Search for the cell housing the specified text and yield its [X, Y] center coordinate. 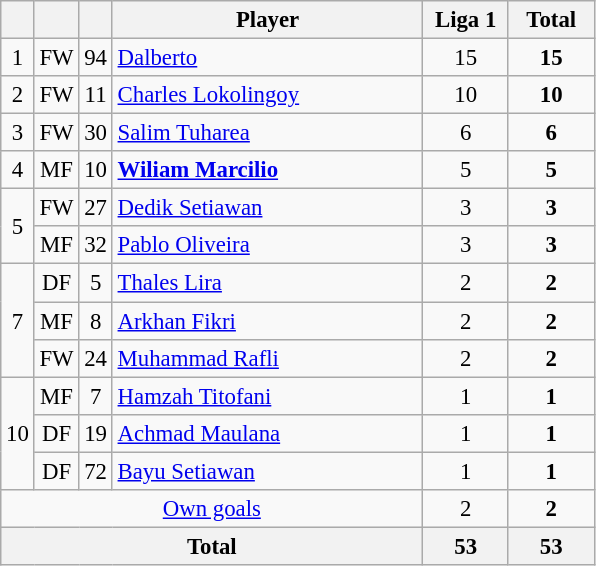
27 [96, 208]
Thales Lira [268, 283]
Achmad Maulana [268, 433]
Pablo Oliveira [268, 245]
Liga 1 [466, 20]
Dalberto [268, 58]
Own goals [212, 509]
Dedik Setiawan [268, 208]
4 [18, 170]
32 [96, 245]
72 [96, 471]
24 [96, 358]
Muhammad Rafli [268, 358]
Bayu Setiawan [268, 471]
Arkhan Fikri [268, 321]
30 [96, 133]
94 [96, 58]
Salim Tuharea [268, 133]
Charles Lokolingoy [268, 95]
Player [268, 20]
Hamzah Titofani [268, 396]
8 [96, 321]
11 [96, 95]
19 [96, 433]
Wiliam Marcilio [268, 170]
